Search for the cell housing the specified text and yield its [X, Y] center coordinate. 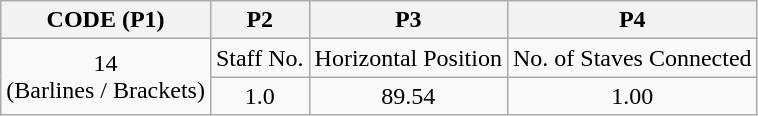
89.54 [408, 96]
1.0 [260, 96]
No. of Staves Connected [632, 58]
P2 [260, 20]
1.00 [632, 96]
Staff No. [260, 58]
P4 [632, 20]
CODE (P1) [106, 20]
14(Barlines / Brackets) [106, 77]
P3 [408, 20]
Horizontal Position [408, 58]
